Detect which cell encompasses the target text, then output its [x, y] center coordinate. 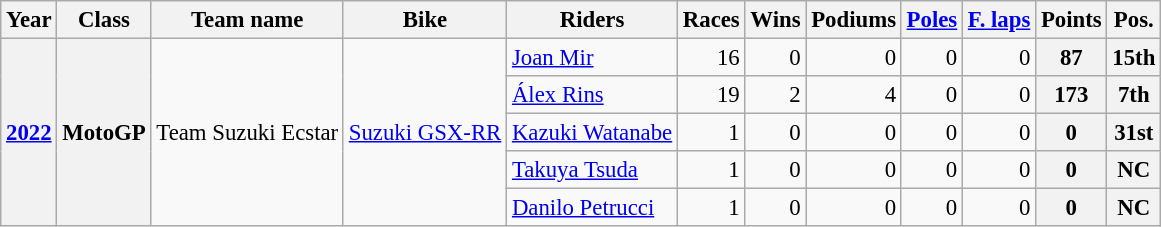
Team name [247, 20]
31st [1134, 133]
2 [776, 95]
Takuya Tsuda [592, 170]
Bike [424, 20]
Points [1072, 20]
Álex Rins [592, 95]
16 [712, 58]
173 [1072, 95]
F. laps [1000, 20]
19 [712, 95]
Races [712, 20]
4 [854, 95]
Danilo Petrucci [592, 208]
Class [104, 20]
Suzuki GSX-RR [424, 133]
7th [1134, 95]
Year [29, 20]
Wins [776, 20]
87 [1072, 58]
Team Suzuki Ecstar [247, 133]
Kazuki Watanabe [592, 133]
Poles [932, 20]
Podiums [854, 20]
2022 [29, 133]
Joan Mir [592, 58]
15th [1134, 58]
Riders [592, 20]
MotoGP [104, 133]
Pos. [1134, 20]
